Return the [X, Y] coordinate for the center point of the cell that contains the specified text.  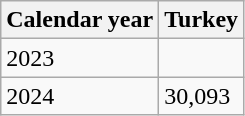
Turkey [202, 20]
2023 [80, 58]
2024 [80, 96]
Calendar year [80, 20]
30,093 [202, 96]
